Identify which cell holds the provided text, then report its (x, y) central coordinate. 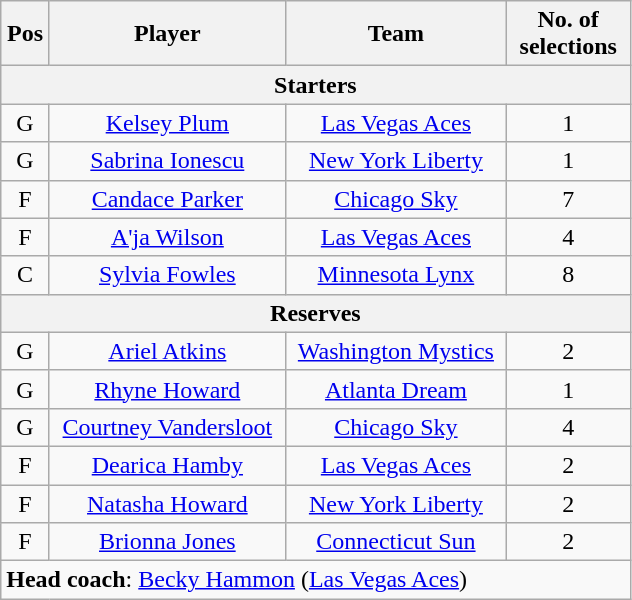
Head coach: Becky Hammon (Las Vegas Aces) (316, 580)
Connecticut Sun (396, 542)
A'ja Wilson (167, 237)
Player (167, 34)
Reserves (316, 313)
Sabrina Ionescu (167, 161)
Candace Parker (167, 199)
7 (568, 199)
8 (568, 275)
Washington Mystics (396, 351)
Brionna Jones (167, 542)
No. of selections (568, 34)
Kelsey Plum (167, 123)
Ariel Atkins (167, 351)
Natasha Howard (167, 503)
C (26, 275)
Team (396, 34)
Pos (26, 34)
Sylvia Fowles (167, 275)
Courtney Vandersloot (167, 427)
Rhyne Howard (167, 389)
Dearica Hamby (167, 465)
Minnesota Lynx (396, 275)
Atlanta Dream (396, 389)
Starters (316, 85)
